Search for the cell housing the specified text and yield its (X, Y) center coordinate. 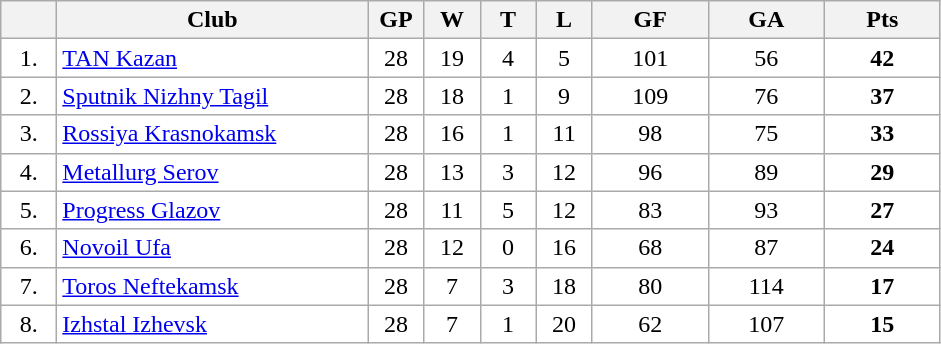
Novoil Ufa (212, 248)
T (508, 20)
20 (564, 324)
GA (766, 20)
Rossiya Krasnokamsk (212, 134)
13 (452, 172)
L (564, 20)
29 (882, 172)
114 (766, 286)
6. (29, 248)
107 (766, 324)
Metallurg Serov (212, 172)
Progress Glazov (212, 210)
2. (29, 96)
75 (766, 134)
1. (29, 58)
17 (882, 286)
98 (650, 134)
Izhstal Izhevsk (212, 324)
0 (508, 248)
5. (29, 210)
101 (650, 58)
89 (766, 172)
24 (882, 248)
37 (882, 96)
Club (212, 20)
83 (650, 210)
9 (564, 96)
19 (452, 58)
GP (396, 20)
109 (650, 96)
8. (29, 324)
56 (766, 58)
68 (650, 248)
62 (650, 324)
93 (766, 210)
27 (882, 210)
76 (766, 96)
Sputnik Nizhny Tagil (212, 96)
33 (882, 134)
15 (882, 324)
TAN Kazan (212, 58)
Pts (882, 20)
4. (29, 172)
Toros Neftekamsk (212, 286)
4 (508, 58)
GF (650, 20)
7. (29, 286)
80 (650, 286)
42 (882, 58)
87 (766, 248)
96 (650, 172)
W (452, 20)
3. (29, 134)
